Capture the cell that displays the provided text and extract its [X, Y] central coordinate. 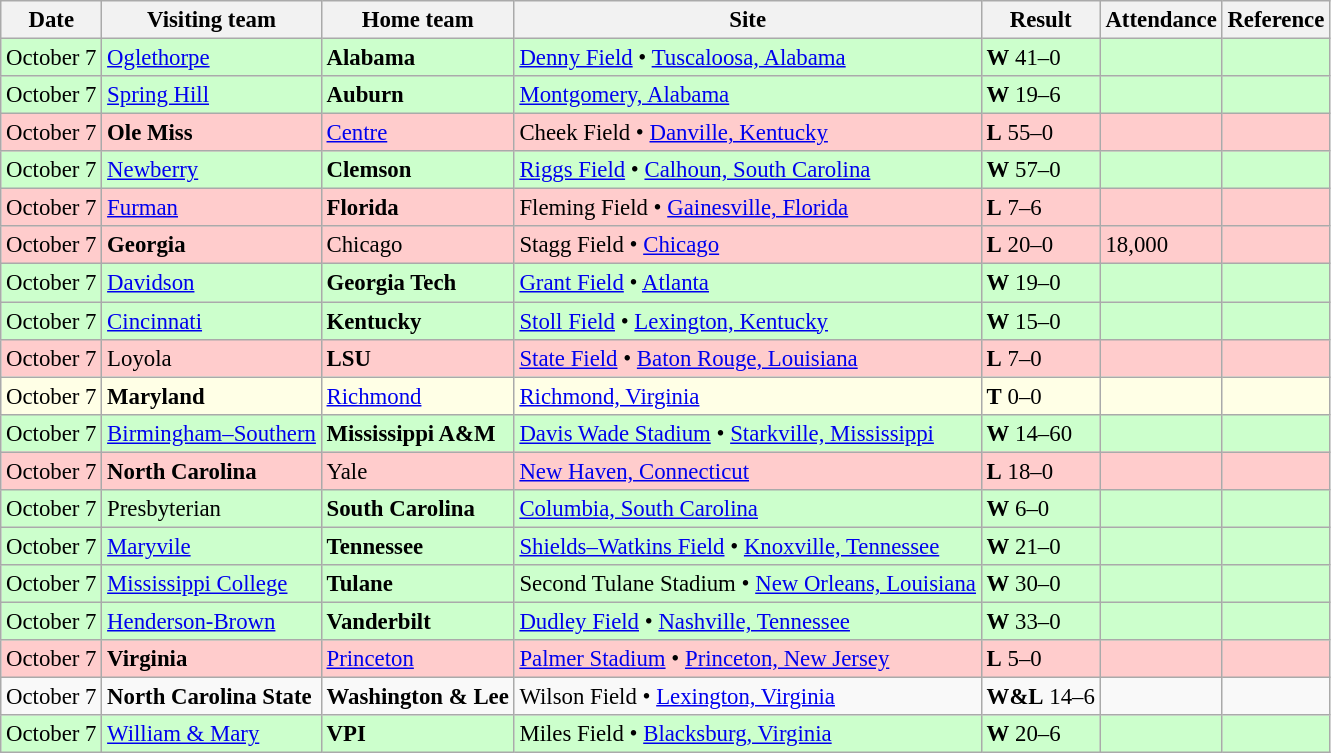
Florida [418, 208]
Chicago [418, 245]
Reference [1276, 20]
Home team [418, 20]
W&L 14–6 [1040, 697]
Dudley Field • Nashville, Tennessee [748, 621]
Grant Field • Atlanta [748, 283]
Stoll Field • Lexington, Kentucky [748, 321]
W 30–0 [1040, 584]
State Field • Baton Rouge, Louisiana [748, 358]
Fleming Field • Gainesville, Florida [748, 208]
W 19–6 [1040, 95]
Maryvile [212, 546]
South Carolina [418, 509]
Second Tulane Stadium • New Orleans, Louisiana [748, 584]
Kentucky [418, 321]
Princeton [418, 659]
Palmer Stadium • Princeton, New Jersey [748, 659]
Attendance [1161, 20]
North Carolina State [212, 697]
L 20–0 [1040, 245]
Site [748, 20]
Tennessee [418, 546]
Auburn [418, 95]
Davis Wade Stadium • Starkville, Mississippi [748, 433]
Visiting team [212, 20]
Furman [212, 208]
Spring Hill [212, 95]
L 7–6 [1040, 208]
L 5–0 [1040, 659]
Cincinnati [212, 321]
LSU [418, 358]
W 6–0 [1040, 509]
Tulane [418, 584]
Montgomery, Alabama [748, 95]
Wilson Field • Lexington, Virginia [748, 697]
Richmond [418, 396]
Columbia, South Carolina [748, 509]
Mississippi College [212, 584]
Presbyterian [212, 509]
Alabama [418, 58]
Loyola [212, 358]
Georgia [212, 245]
Richmond, Virginia [748, 396]
Davidson [212, 283]
Georgia Tech [418, 283]
L 7–0 [1040, 358]
Yale [418, 471]
Washington & Lee [418, 697]
Oglethorpe [212, 58]
Mississippi A&M [418, 433]
Riggs Field • Calhoun, South Carolina [748, 170]
Miles Field • Blacksburg, Virginia [748, 734]
William & Mary [212, 734]
North Carolina [212, 471]
Virginia [212, 659]
Centre [418, 133]
W 41–0 [1040, 58]
Cheek Field • Danville, Kentucky [748, 133]
W 15–0 [1040, 321]
W 21–0 [1040, 546]
Stagg Field • Chicago [748, 245]
Date [52, 20]
Birmingham–Southern [212, 433]
W 19–0 [1040, 283]
L 18–0 [1040, 471]
W 20–6 [1040, 734]
W 57–0 [1040, 170]
W 14–60 [1040, 433]
Result [1040, 20]
W 33–0 [1040, 621]
Maryland [212, 396]
Newberry [212, 170]
Clemson [418, 170]
Henderson-Brown [212, 621]
L 55–0 [1040, 133]
18,000 [1161, 245]
VPI [418, 734]
T 0–0 [1040, 396]
Denny Field • Tuscaloosa, Alabama [748, 58]
Shields–Watkins Field • Knoxville, Tennessee [748, 546]
New Haven, Connecticut [748, 471]
Ole Miss [212, 133]
Vanderbilt [418, 621]
